Provide the [X, Y] coordinate of the cell's center where the given text is located.  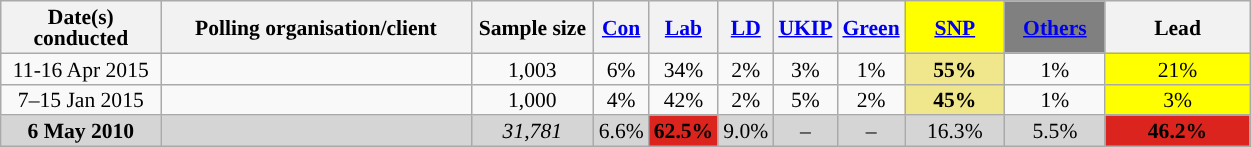
Lead [1178, 27]
Polling organisation/client [316, 27]
1,000 [532, 100]
SNP [955, 27]
6 May 2010 [81, 132]
4% [622, 100]
34% [684, 68]
21% [1178, 68]
5% [805, 100]
42% [684, 100]
Con [622, 27]
Date(s)conducted [81, 27]
Green [870, 27]
55% [955, 68]
Sample size [532, 27]
1,003 [532, 68]
Others [1055, 27]
16.3% [955, 132]
Lab [684, 27]
LD [746, 27]
45% [955, 100]
62.5% [684, 132]
31,781 [532, 132]
11-16 Apr 2015 [81, 68]
7–15 Jan 2015 [81, 100]
UKIP [805, 27]
5.5% [1055, 132]
6.6% [622, 132]
46.2% [1178, 132]
9.0% [746, 132]
6% [622, 68]
